Scan for the cell matching the given text and deliver its (X, Y) coordinate at center. 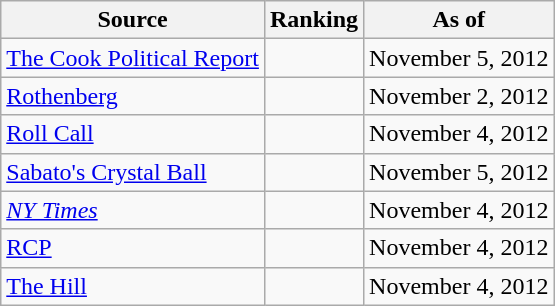
Roll Call (133, 134)
As of (459, 20)
November 2, 2012 (459, 96)
NY Times (133, 210)
Sabato's Crystal Ball (133, 172)
Rothenberg (133, 96)
The Hill (133, 286)
RCP (133, 248)
Source (133, 20)
Ranking (314, 20)
The Cook Political Report (133, 58)
